Output the [X, Y] coordinate of the center of the cell containing the given text.  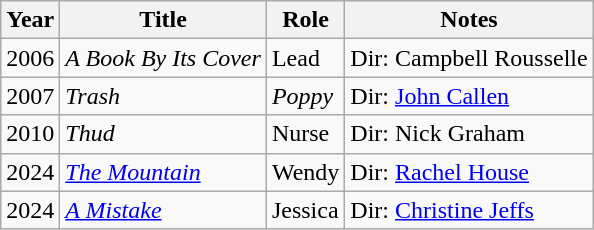
Dir: Rachel House [469, 172]
Role [305, 20]
Dir: Nick Graham [469, 134]
2006 [30, 58]
Notes [469, 20]
Dir: Campbell Rousselle [469, 58]
2007 [30, 96]
Jessica [305, 210]
Thud [164, 134]
The Mountain [164, 172]
Year [30, 20]
Lead [305, 58]
Wendy [305, 172]
Poppy [305, 96]
Dir: John Callen [469, 96]
Trash [164, 96]
A Mistake [164, 210]
Title [164, 20]
Nurse [305, 134]
2010 [30, 134]
A Book By Its Cover [164, 58]
Dir: Christine Jeffs [469, 210]
